Capture the cell that displays the provided text and extract its [x, y] central coordinate. 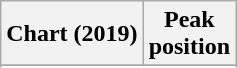
Chart (2019) [72, 34]
Peakposition [189, 34]
